For the text-containing cell, return its midpoint in (x, y) coordinate format. 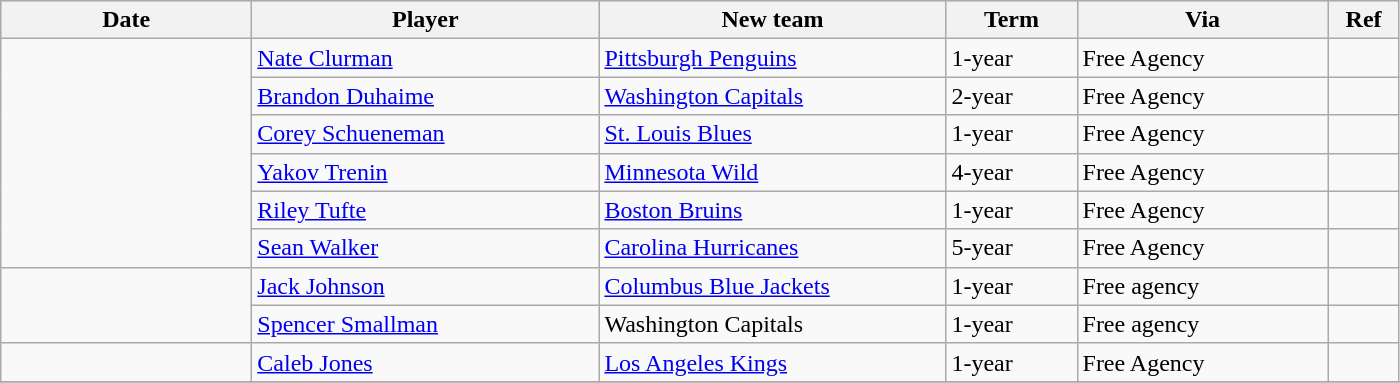
Yakov Trenin (426, 172)
Boston Bruins (772, 210)
5-year (1012, 248)
St. Louis Blues (772, 134)
Term (1012, 20)
Columbus Blue Jackets (772, 286)
4-year (1012, 172)
Jack Johnson (426, 286)
Los Angeles Kings (772, 362)
Ref (1364, 20)
Corey Schueneman (426, 134)
New team (772, 20)
Player (426, 20)
Brandon Duhaime (426, 96)
2-year (1012, 96)
Via (1202, 20)
Sean Walker (426, 248)
Caleb Jones (426, 362)
Spencer Smallman (426, 324)
Carolina Hurricanes (772, 248)
Date (126, 20)
Riley Tufte (426, 210)
Nate Clurman (426, 58)
Minnesota Wild (772, 172)
Pittsburgh Penguins (772, 58)
